From the cell containing the given text, extract its center point as (x, y) coordinate. 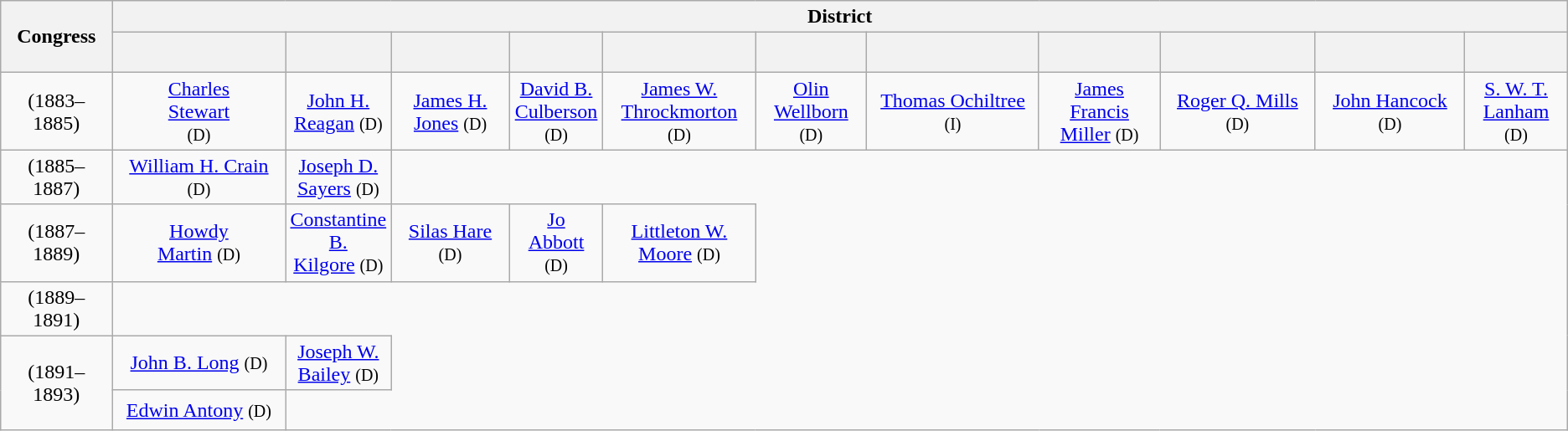
James W.Throckmorton (D) (679, 111)
(1887–1889) (57, 243)
ConstantineB.Kilgore (D) (338, 243)
Con­gress (57, 37)
(1889–1891) (57, 308)
John Hancock (D) (1390, 111)
James FrancisMiller (D) (1099, 111)
(1891–1893) (57, 383)
HowdyMartin (D) (199, 243)
Joseph W.Bailey (D) (338, 363)
Silas Hare (D) (451, 243)
(1883–1885) (57, 111)
John H.Reagan (D) (338, 111)
S. W. T.Lanham (D) (1516, 111)
David B.Culberson(D) (556, 111)
(1885–1887) (57, 177)
District (839, 17)
CharlesStewart(D) (199, 111)
JoAbbott (D) (556, 243)
William H. Crain (D) (199, 177)
Joseph D.Sayers (D) (338, 177)
James H.Jones (D) (451, 111)
Littleton W.Moore (D) (679, 243)
Edwin Antony (D) (199, 410)
Roger Q. Mills (D) (1238, 111)
John B. Long (D) (199, 363)
Thomas Ochiltree (I) (952, 111)
OlinWellborn (D) (811, 111)
